Scan for the cell matching the given text and deliver its [X, Y] coordinate at center. 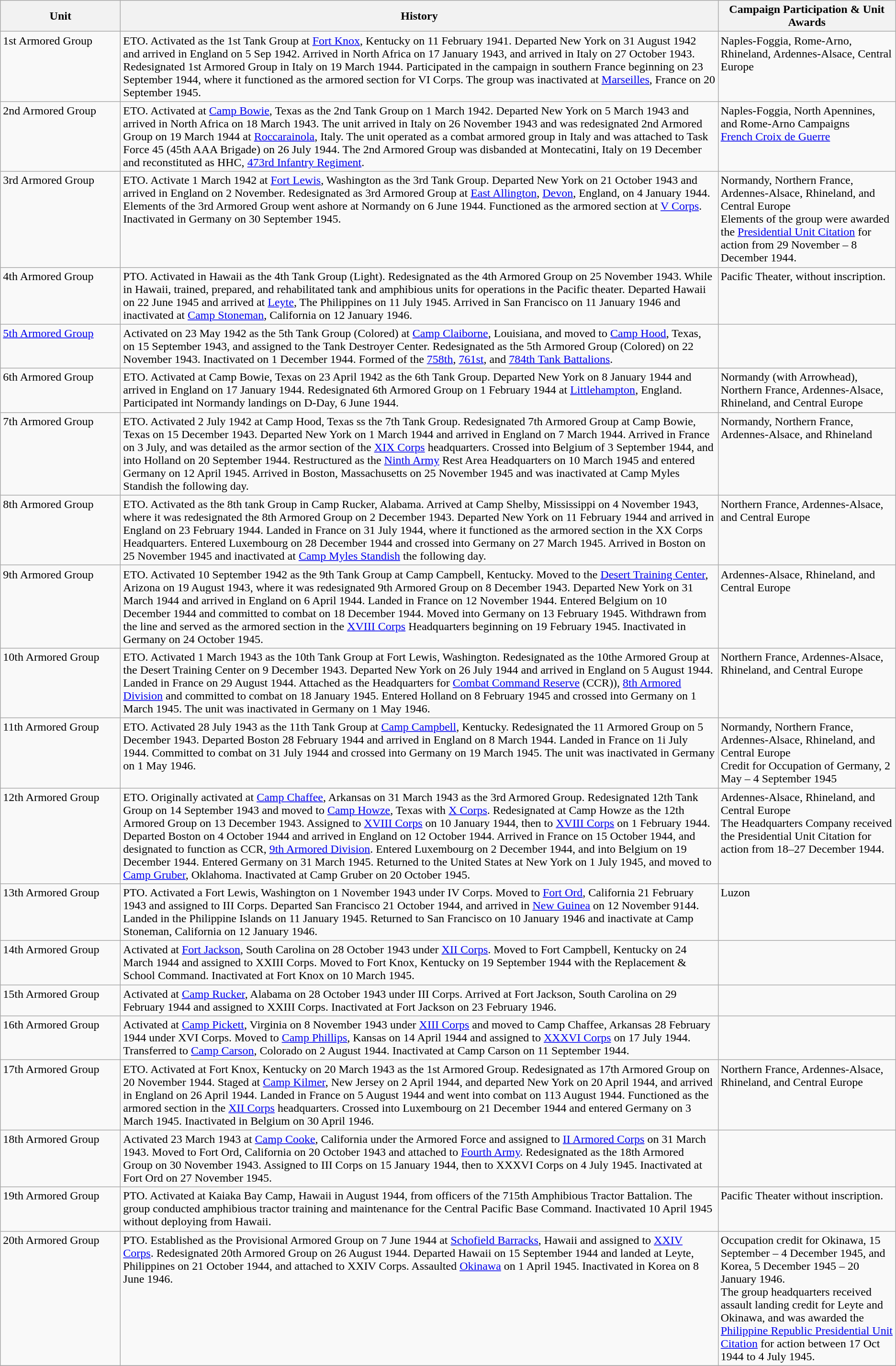
15th Armored Group [60, 1001]
Campaign Participation & Unit Awards [807, 16]
Ardennes-Alsace, Rhineland, and Central Europe [807, 606]
7th Armored Group [60, 454]
8th Armored Group [60, 530]
11th Armored Group [60, 753]
10th Armored Group [60, 683]
6th Armored Group [60, 390]
Naples-Foggia, Rome-Arno, Rhineland, Ardennes-Alsace, Central Europe [807, 67]
Unit [60, 16]
Luzon [807, 913]
12th Armored Group [60, 836]
Pacific Theater without inscription. [807, 1209]
History [419, 16]
20th Armored Group [60, 1298]
4th Armored Group [60, 296]
Naples-Foggia, North Apennines, and Rome-Arno CampaignsFrench Croix de Guerre [807, 136]
16th Armored Group [60, 1038]
2nd Armored Group [60, 136]
Normandy, Northern France, Ardennes-Alsace, and Rhineland [807, 454]
19th Armored Group [60, 1209]
Pacific Theater, without inscription. [807, 296]
Northern France, Ardennes-Alsace, and Central Europe [807, 530]
9th Armored Group [60, 606]
13th Armored Group [60, 913]
17th Armored Group [60, 1095]
18th Armored Group [60, 1159]
Normandy (with Arrowhead), Northern France, Ardennes-Alsace, Rhineland, and Central Europe [807, 390]
1st Armored Group [60, 67]
5th Armored Group [60, 346]
14th Armored Group [60, 963]
Normandy, Northern France, Ardennes-Alsace, Rhineland, and Central EuropeCredit for Occupation of Germany, 2 May – 4 September 1945 [807, 753]
Ardennes-Alsace, Rhineland, and Central EuropeThe Headquarters Company received the Presidential Unit Citation for action from 18–27 December 1944. [807, 836]
3rd Armored Group [60, 219]
